Return [x, y] of the center of cell containing provided text 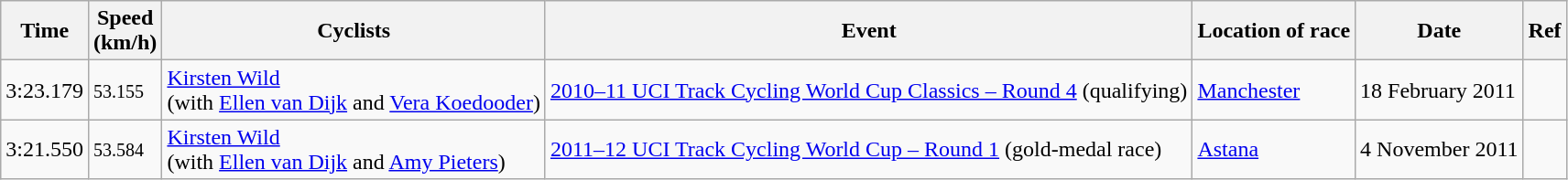
18 February 2011 [1440, 90]
3:21.550 [45, 150]
2010–11 UCI Track Cycling World Cup Classics – Round 4 (qualifying) [868, 90]
53.584 [125, 150]
Speed(km/h) [125, 31]
Cyclists [354, 31]
Kirsten Wild(with Ellen van Dijk and Amy Pieters) [354, 150]
Kirsten Wild(with Ellen van Dijk and Vera Koedooder) [354, 90]
Ref [1544, 31]
4 November 2011 [1440, 150]
2011–12 UCI Track Cycling World Cup – Round 1 (gold-medal race) [868, 150]
Astana [1274, 150]
53.155 [125, 90]
Event [868, 31]
Location of race [1274, 31]
Manchester [1274, 90]
3:23.179 [45, 90]
Date [1440, 31]
Time [45, 31]
